For the text-containing cell, return its midpoint in [X, Y] coordinate format. 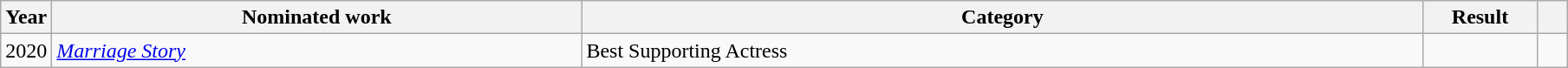
Marriage Story [317, 51]
Category [1002, 17]
Year [26, 17]
2020 [26, 51]
Best Supporting Actress [1002, 51]
Result [1480, 17]
Nominated work [317, 17]
